Pinpoint the cell where the given text exists, returning its [X, Y] midpoint coordinate. 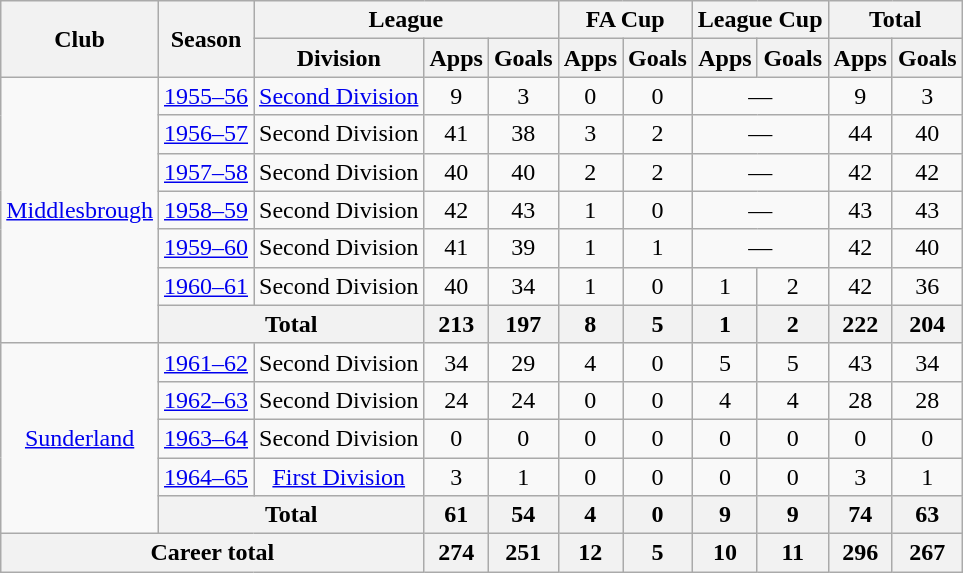
1964–65 [206, 477]
213 [456, 324]
1959–60 [206, 248]
63 [927, 515]
Season [206, 39]
11 [792, 553]
1958–59 [206, 210]
1961–62 [206, 362]
274 [456, 553]
54 [523, 515]
FA Cup [625, 20]
204 [927, 324]
Club [80, 39]
1962–63 [206, 400]
29 [523, 362]
Middlesbrough [80, 210]
1957–58 [206, 172]
8 [590, 324]
League [406, 20]
Sunderland [80, 438]
197 [523, 324]
Career total [212, 553]
1955–56 [206, 96]
12 [590, 553]
39 [523, 248]
296 [860, 553]
251 [523, 553]
74 [860, 515]
222 [860, 324]
1960–61 [206, 286]
1956–57 [206, 134]
League Cup [760, 20]
44 [860, 134]
36 [927, 286]
1963–64 [206, 438]
Division [339, 58]
38 [523, 134]
267 [927, 553]
10 [724, 553]
First Division [339, 477]
61 [456, 515]
